Extract the [x, y] coordinate from the center of the cell holding the provided text.  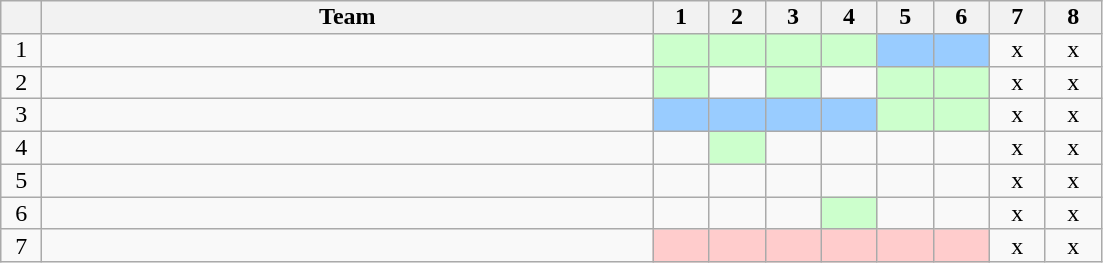
Team [348, 18]
8 [1073, 18]
